Return (X, Y) of the center of cell containing provided text 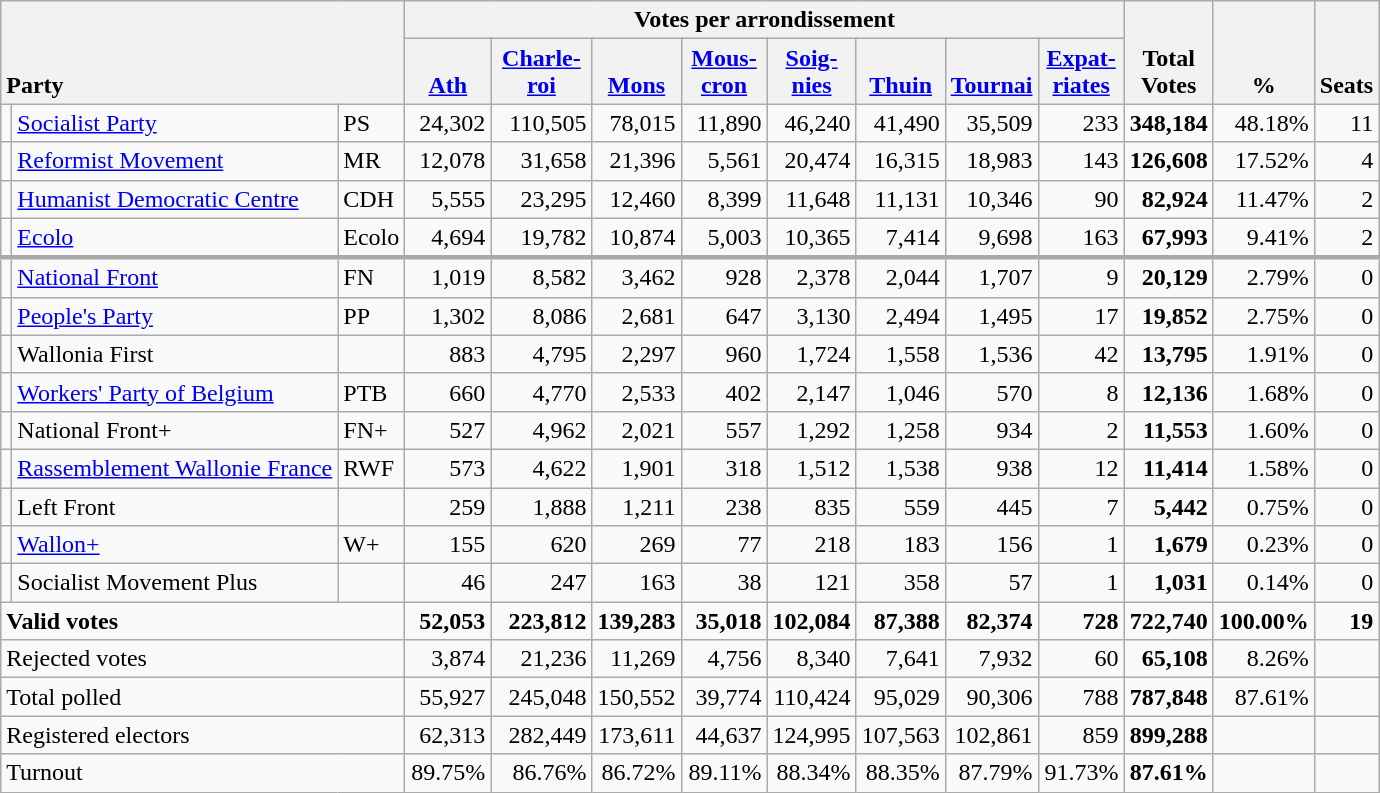
1,536 (992, 354)
102,084 (812, 621)
143 (1081, 161)
National Front+ (175, 430)
35,509 (992, 123)
18,983 (992, 161)
928 (724, 278)
247 (542, 583)
19,852 (1168, 316)
124,995 (812, 735)
150,552 (636, 697)
7,414 (900, 238)
21,396 (636, 161)
87.79% (992, 773)
8,340 (812, 659)
2,681 (636, 316)
233 (1081, 123)
1,031 (1168, 583)
620 (542, 545)
10,365 (812, 238)
5,555 (448, 199)
12,136 (1168, 392)
17 (1081, 316)
Registered electors (203, 735)
11,414 (1168, 468)
Wallonia First (175, 354)
3,462 (636, 278)
Socialist Party (175, 123)
348,184 (1168, 123)
259 (448, 507)
9 (1081, 278)
PS (372, 123)
W+ (372, 545)
Mous- cron (724, 72)
11,269 (636, 659)
155 (448, 545)
86.76% (542, 773)
139,283 (636, 621)
89.11% (724, 773)
10,874 (636, 238)
RWF (372, 468)
60 (1081, 659)
5,442 (1168, 507)
38 (724, 583)
1.68% (1264, 392)
126,608 (1168, 161)
110,505 (542, 123)
FN (372, 278)
7 (1081, 507)
52,053 (448, 621)
11,131 (900, 199)
121 (812, 583)
1,211 (636, 507)
2,297 (636, 354)
358 (900, 583)
Total polled (203, 697)
16,315 (900, 161)
8,582 (542, 278)
0.75% (1264, 507)
90 (1081, 199)
3,874 (448, 659)
13,795 (1168, 354)
570 (992, 392)
Ath (448, 72)
10,346 (992, 199)
23,295 (542, 199)
46 (448, 583)
FN+ (372, 430)
11,648 (812, 199)
Turnout (203, 773)
62,313 (448, 735)
Valid votes (203, 621)
8 (1081, 392)
Rassemblement Wallonie France (175, 468)
1,538 (900, 468)
8,399 (724, 199)
19,782 (542, 238)
21,236 (542, 659)
728 (1081, 621)
11.47% (1264, 199)
Total Votes (1168, 52)
35,018 (724, 621)
960 (724, 354)
223,812 (542, 621)
12,460 (636, 199)
269 (636, 545)
Soig- nies (812, 72)
173,611 (636, 735)
4 (1346, 161)
4,770 (542, 392)
1,495 (992, 316)
1.60% (1264, 430)
57 (992, 583)
20,129 (1168, 278)
Seats (1346, 52)
88.34% (812, 773)
12 (1081, 468)
787,848 (1168, 697)
11 (1346, 123)
660 (448, 392)
245,048 (542, 697)
2.79% (1264, 278)
218 (812, 545)
65,108 (1168, 659)
11,890 (724, 123)
Rejected votes (203, 659)
1,258 (900, 430)
48.18% (1264, 123)
Reformist Movement (175, 161)
1,901 (636, 468)
559 (900, 507)
2,147 (812, 392)
People's Party (175, 316)
1,888 (542, 507)
Thuin (900, 72)
1,679 (1168, 545)
0.23% (1264, 545)
647 (724, 316)
0.14% (1264, 583)
2,533 (636, 392)
17.52% (1264, 161)
41,490 (900, 123)
835 (812, 507)
156 (992, 545)
8,086 (542, 316)
4,756 (724, 659)
938 (992, 468)
1,292 (812, 430)
PP (372, 316)
11,553 (1168, 430)
78,015 (636, 123)
MR (372, 161)
90,306 (992, 697)
110,424 (812, 697)
National Front (175, 278)
55,927 (448, 697)
3,130 (812, 316)
67,993 (1168, 238)
Expat- riates (1081, 72)
20,474 (812, 161)
557 (724, 430)
883 (448, 354)
44,637 (724, 735)
100.00% (1264, 621)
77 (724, 545)
573 (448, 468)
402 (724, 392)
8.26% (1264, 659)
19 (1346, 621)
4,694 (448, 238)
1,019 (448, 278)
1,302 (448, 316)
1,707 (992, 278)
7,641 (900, 659)
107,563 (900, 735)
Wallon+ (175, 545)
2,044 (900, 278)
82,924 (1168, 199)
282,449 (542, 735)
722,740 (1168, 621)
1,724 (812, 354)
9,698 (992, 238)
31,658 (542, 161)
87,388 (900, 621)
2,021 (636, 430)
4,962 (542, 430)
24,302 (448, 123)
91.73% (1081, 773)
% (1264, 52)
1,558 (900, 354)
Humanist Democratic Centre (175, 199)
Tournai (992, 72)
2,494 (900, 316)
Left Front (175, 507)
46,240 (812, 123)
238 (724, 507)
Votes per arrondissement (764, 20)
89.75% (448, 773)
899,288 (1168, 735)
445 (992, 507)
42 (1081, 354)
82,374 (992, 621)
1,046 (900, 392)
5,561 (724, 161)
Workers' Party of Belgium (175, 392)
102,861 (992, 735)
788 (1081, 697)
859 (1081, 735)
4,795 (542, 354)
527 (448, 430)
PTB (372, 392)
CDH (372, 199)
1.58% (1264, 468)
86.72% (636, 773)
5,003 (724, 238)
9.41% (1264, 238)
318 (724, 468)
2.75% (1264, 316)
39,774 (724, 697)
183 (900, 545)
1.91% (1264, 354)
12,078 (448, 161)
95,029 (900, 697)
Mons (636, 72)
Charle- roi (542, 72)
88.35% (900, 773)
1,512 (812, 468)
7,932 (992, 659)
Socialist Movement Plus (175, 583)
2,378 (812, 278)
934 (992, 430)
4,622 (542, 468)
Party (203, 52)
